Identify which cell holds the provided text, then report its [X, Y] central coordinate. 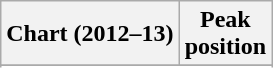
Peakposition [225, 34]
Chart (2012–13) [90, 34]
